Locate the cell with the specified text and output its (x, y) center coordinate. 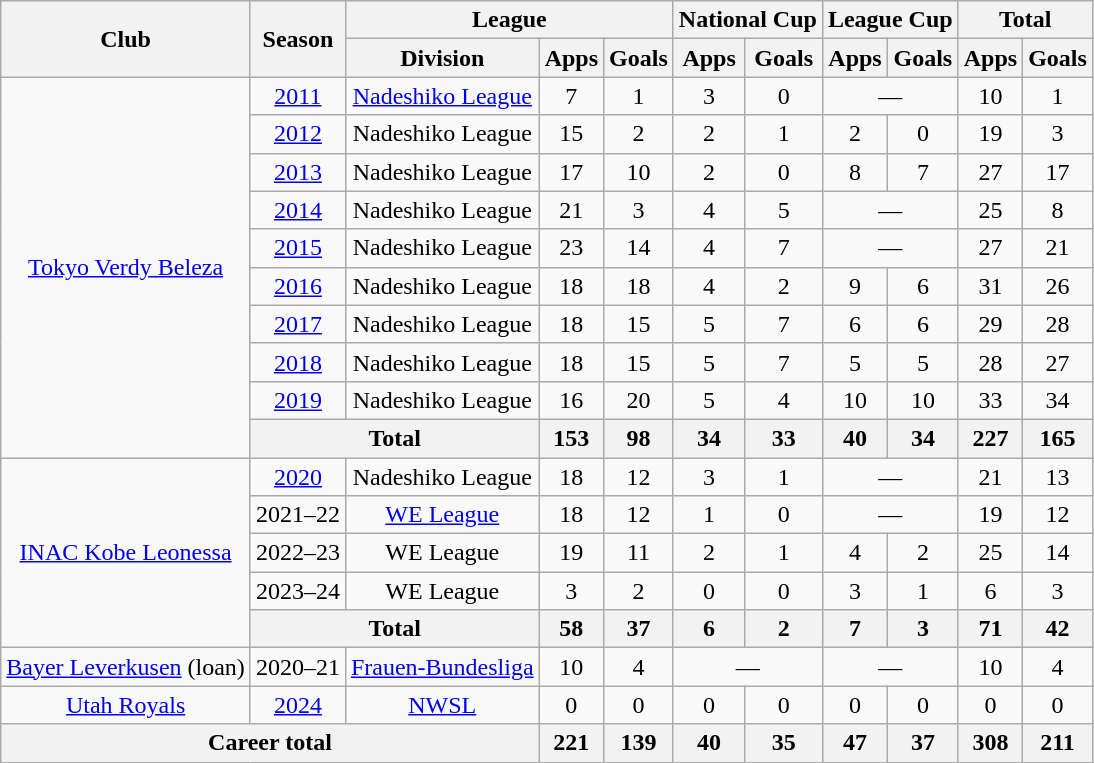
9 (854, 286)
2021–22 (298, 515)
2020–21 (298, 667)
2022–23 (298, 553)
20 (639, 400)
2024 (298, 705)
71 (990, 629)
Division (442, 58)
58 (571, 629)
31 (990, 286)
Tokyo Verdy Beleza (126, 268)
2011 (298, 96)
139 (639, 743)
42 (1058, 629)
Club (126, 39)
211 (1058, 743)
2013 (298, 172)
NWSL (442, 705)
2019 (298, 400)
League (509, 20)
Bayer Leverkusen (loan) (126, 667)
2023–24 (298, 591)
2017 (298, 324)
153 (571, 438)
2015 (298, 248)
11 (639, 553)
Season (298, 39)
2018 (298, 362)
2016 (298, 286)
29 (990, 324)
2014 (298, 210)
26 (1058, 286)
35 (784, 743)
47 (854, 743)
165 (1058, 438)
INAC Kobe Leonessa (126, 553)
Utah Royals (126, 705)
League Cup (890, 20)
23 (571, 248)
221 (571, 743)
16 (571, 400)
13 (1058, 477)
Career total (270, 743)
2012 (298, 134)
98 (639, 438)
308 (990, 743)
227 (990, 438)
Frauen-Bundesliga (442, 667)
2020 (298, 477)
National Cup (748, 20)
